Find where the given text appears and provide that cell's center as [x, y] coordinate. 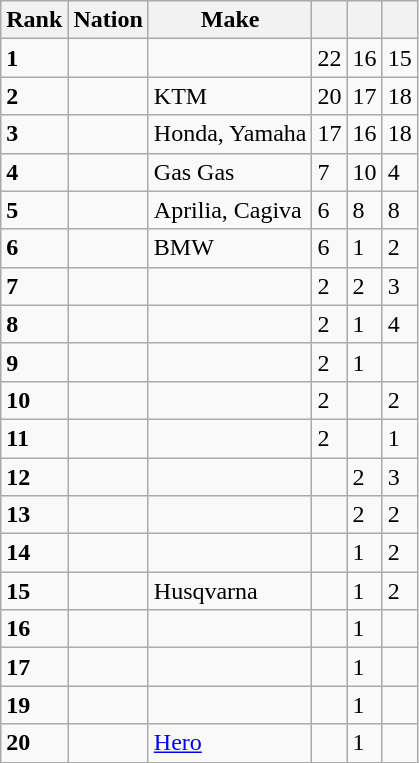
22 [330, 58]
BMW [230, 248]
Make [230, 20]
Husqvarna [230, 591]
KTM [230, 96]
12 [34, 477]
Aprilia, Cagiva [230, 210]
Rank [34, 20]
13 [34, 515]
5 [34, 210]
Honda, Yamaha [230, 134]
14 [34, 553]
19 [34, 705]
Hero [230, 743]
9 [34, 362]
Nation [108, 20]
11 [34, 438]
Gas Gas [230, 172]
